Return the (X, Y) coordinate for the center point of the cell that contains the specified text.  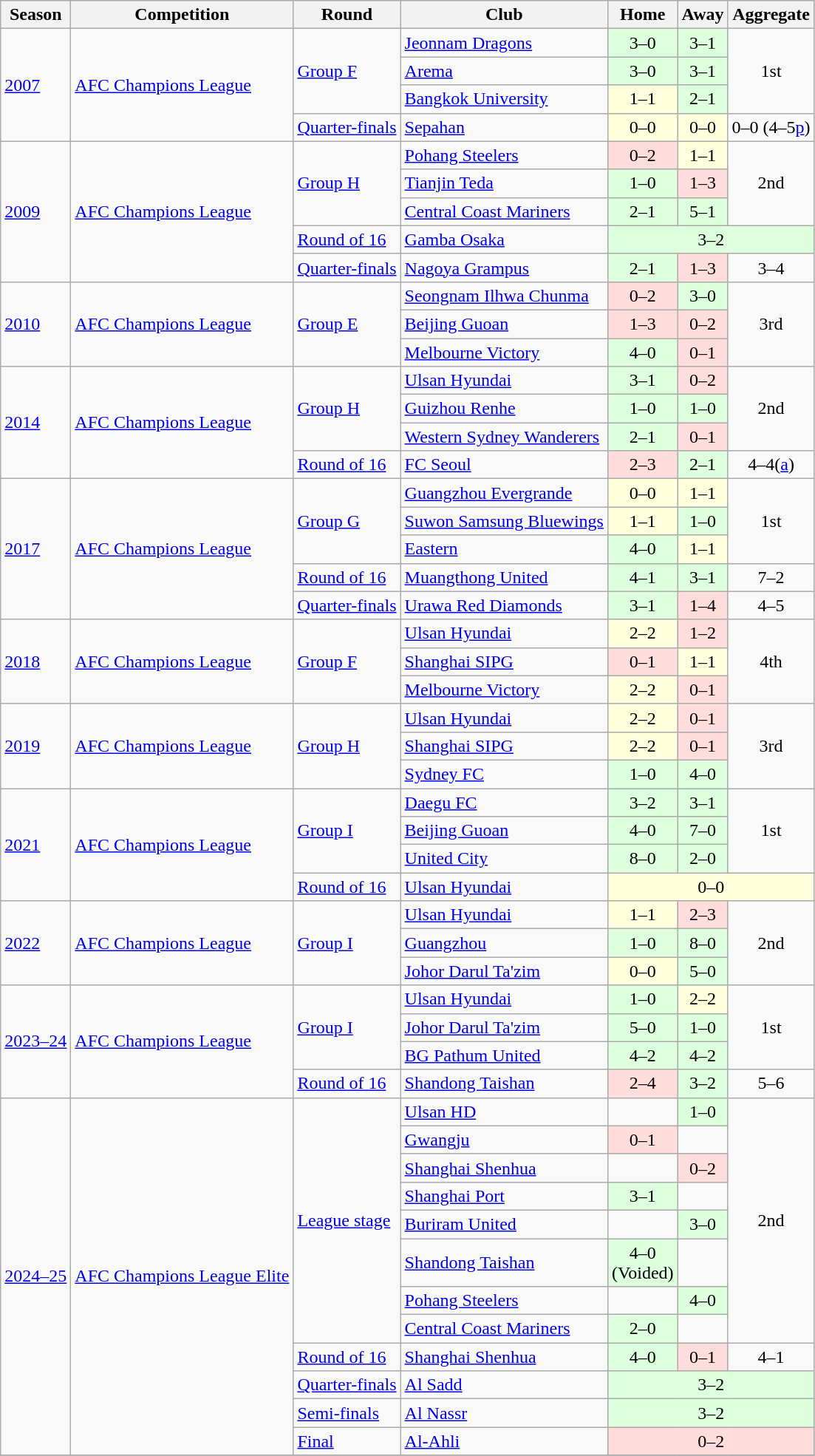
League stage (347, 1220)
0–0 (4–5p) (771, 127)
United City (504, 859)
Muangthong United (504, 577)
Jeonnam Dragons (504, 43)
Daegu FC (504, 802)
2019 (35, 746)
Round (347, 15)
Competition (182, 15)
1–4 (703, 605)
7–2 (771, 577)
Guangzhou (504, 943)
Group E (347, 324)
Buriram United (504, 1224)
Guizhou Renhe (504, 409)
Nagoya Grampus (504, 268)
4th (771, 661)
2024–25 (35, 1276)
Shanghai Port (504, 1196)
2014 (35, 423)
Gamba Osaka (504, 239)
2021 (35, 844)
BG Pathum United (504, 1055)
5–6 (771, 1084)
Gwangju (504, 1140)
Western Sydney Wanderers (504, 437)
4–5 (771, 605)
Group G (347, 521)
Al Nassr (504, 1413)
1–2 (703, 633)
FC Seoul (504, 465)
Ulsan HD (504, 1112)
2–4 (643, 1084)
Suwon Samsung Bluewings (504, 521)
Guangzhou Evergrande (504, 493)
Aggregate (771, 15)
Urawa Red Diamonds (504, 605)
2023–24 (35, 1041)
Season (35, 15)
Bangkok University (504, 99)
Final (347, 1441)
Semi-finals (347, 1413)
2010 (35, 324)
5–1 (703, 211)
Al-Ahli (504, 1441)
Sepahan (504, 127)
2018 (35, 661)
2009 (35, 211)
4–4(a) (771, 465)
2007 (35, 85)
Tianjin Teda (504, 183)
Sydney FC (504, 774)
Al Sadd (504, 1385)
Away (703, 15)
Home (643, 15)
7–0 (703, 831)
AFC Champions League Elite (182, 1276)
Arema (504, 71)
Seongnam Ilhwa Chunma (504, 296)
2017 (35, 549)
Eastern (504, 549)
3–4 (771, 268)
2022 (35, 943)
Club (504, 15)
4–0 (Voided) (643, 1262)
